Locate the cell with the specified text and output its [X, Y] center coordinate. 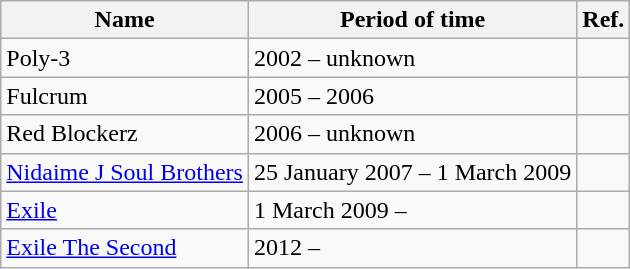
Exile [125, 210]
2002 – unknown [412, 58]
2012 – [412, 248]
Nidaime J Soul Brothers [125, 172]
Exile The Second [125, 248]
Name [125, 20]
2006 – unknown [412, 134]
2005 – 2006 [412, 96]
Red Blockerz [125, 134]
1 March 2009 – [412, 210]
Ref. [604, 20]
Poly-3 [125, 58]
25 January 2007 – 1 March 2009 [412, 172]
Fulcrum [125, 96]
Period of time [412, 20]
